Return the (X, Y) coordinate for the center point of the cell that contains the specified text.  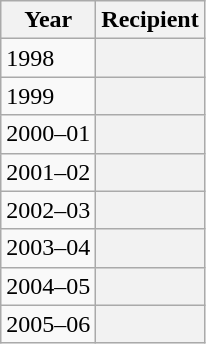
2000–01 (48, 134)
Recipient (150, 20)
2002–03 (48, 210)
1998 (48, 58)
Year (48, 20)
2003–04 (48, 248)
2004–05 (48, 286)
1999 (48, 96)
2005–06 (48, 324)
2001–02 (48, 172)
